Determine the (x, y) coordinate at the center of the cell enclosing the given text.  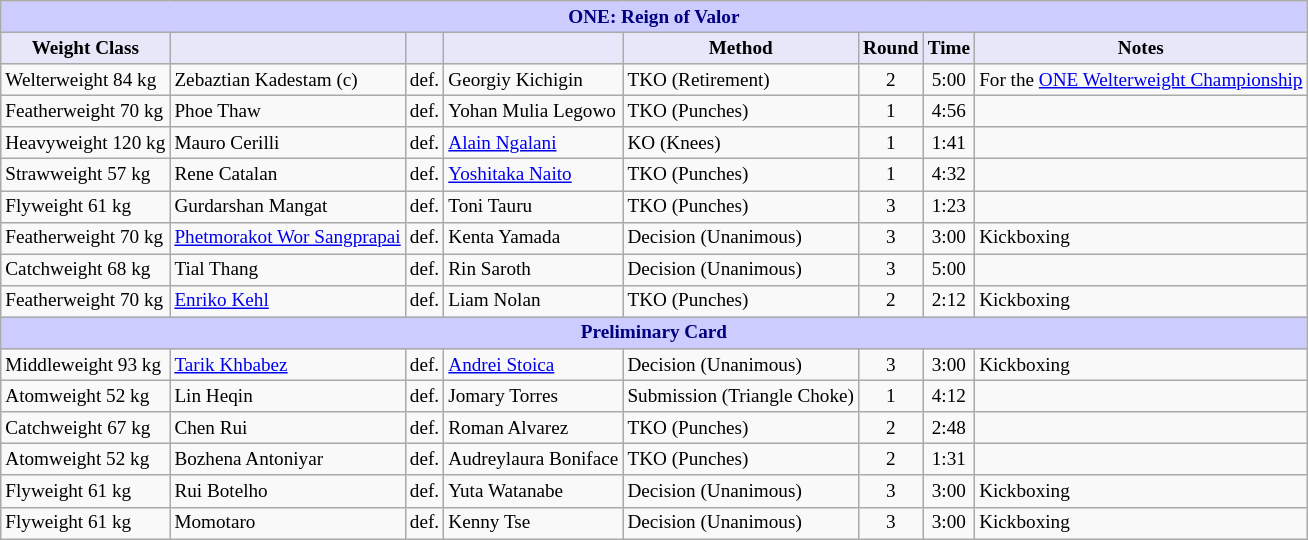
2:12 (948, 301)
1:23 (948, 206)
2:48 (948, 428)
Heavyweight 120 kg (86, 143)
Yuta Watanabe (534, 491)
Bozhena Antoniyar (288, 460)
Audreylaura Boniface (534, 460)
Gurdarshan Mangat (288, 206)
KO (Knees) (741, 143)
Kenny Tse (534, 523)
Catchweight 68 kg (86, 270)
ONE: Reign of Valor (654, 17)
Tarik Khbabez (288, 365)
Andrei Stoica (534, 365)
4:12 (948, 396)
Round (890, 48)
Kenta Yamada (534, 238)
Enriko Kehl (288, 301)
Time (948, 48)
Rin Saroth (534, 270)
Chen Rui (288, 428)
Alain Ngalani (534, 143)
Notes (1141, 48)
1:31 (948, 460)
Catchweight 67 kg (86, 428)
Zebaztian Kadestam (c) (288, 80)
Rene Catalan (288, 175)
TKO (Retirement) (741, 80)
4:56 (948, 111)
Method (741, 48)
Lin Heqin (288, 396)
Jomary Torres (534, 396)
4:32 (948, 175)
Mauro Cerilli (288, 143)
Liam Nolan (534, 301)
Submission (Triangle Choke) (741, 396)
Roman Alvarez (534, 428)
Rui Botelho (288, 491)
Phetmorakot Wor Sangprapai (288, 238)
Middleweight 93 kg (86, 365)
Strawweight 57 kg (86, 175)
Georgiy Kichigin (534, 80)
Toni Tauru (534, 206)
Tial Thang (288, 270)
Weight Class (86, 48)
Momotaro (288, 523)
Yoshitaka Naito (534, 175)
Welterweight 84 kg (86, 80)
Preliminary Card (654, 333)
Phoe Thaw (288, 111)
For the ONE Welterweight Championship (1141, 80)
Yohan Mulia Legowo (534, 111)
1:41 (948, 143)
